Detect which cell encompasses the target text, then output its (X, Y) center coordinate. 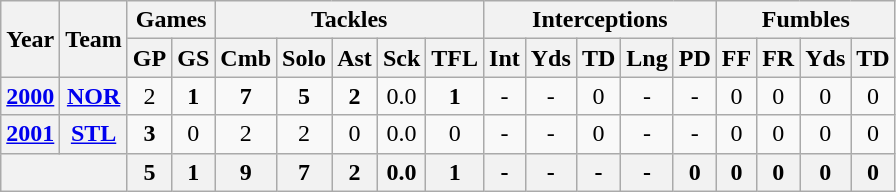
3 (149, 134)
Sck (401, 58)
Fumbles (806, 20)
STL (94, 134)
2000 (30, 96)
Int (505, 58)
Year (30, 39)
9 (246, 172)
FR (778, 58)
2001 (30, 134)
Solo (304, 58)
GP (149, 58)
Games (170, 20)
NOR (94, 96)
GS (194, 58)
Ast (355, 58)
FF (736, 58)
Team (94, 39)
Interceptions (600, 20)
Cmb (246, 58)
Tackles (350, 20)
Lng (647, 58)
TFL (455, 58)
PD (694, 58)
